Scan for the cell matching the given text and deliver its [X, Y] coordinate at center. 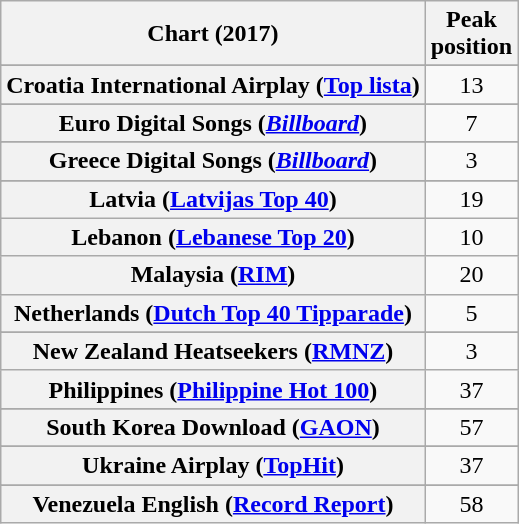
South Korea Download (GAON) [213, 427]
Ukraine Airplay (TopHit) [213, 465]
Philippines (Philippine Hot 100) [213, 389]
Netherlands (Dutch Top 40 Tipparade) [213, 313]
Malaysia (RIM) [213, 275]
Latvia (Latvijas Top 40) [213, 199]
New Zealand Heatseekers (RMNZ) [213, 351]
7 [471, 123]
57 [471, 427]
5 [471, 313]
Peak position [471, 34]
Chart (2017) [213, 34]
58 [471, 503]
Croatia International Airplay (Top lista) [213, 85]
19 [471, 199]
Lebanon (Lebanese Top 20) [213, 237]
10 [471, 237]
20 [471, 275]
Venezuela English (Record Report) [213, 503]
Greece Digital Songs (Billboard) [213, 161]
Euro Digital Songs (Billboard) [213, 123]
13 [471, 85]
